Locate the cell with the specified text and output its [x, y] center coordinate. 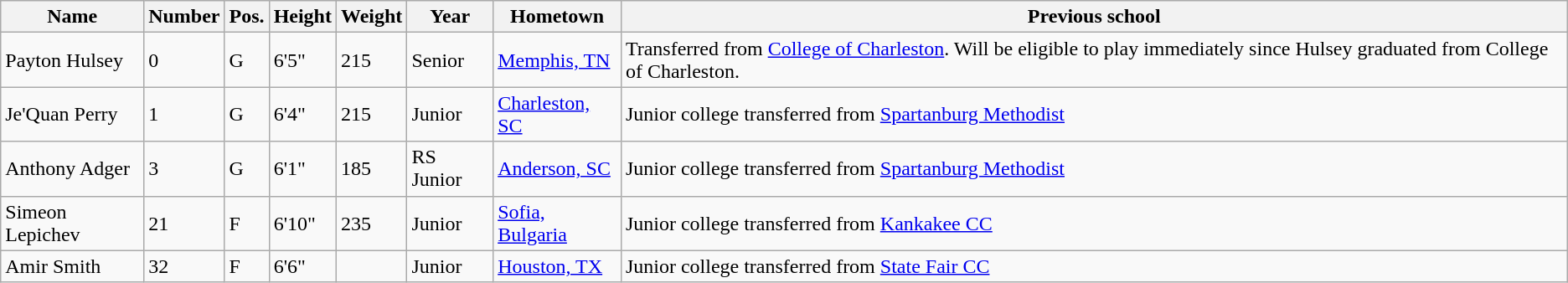
Junior college transferred from Kankakee CC [1094, 223]
Payton Hulsey [72, 60]
Junior college transferred from State Fair CC [1094, 266]
6'10" [302, 223]
Pos. [246, 17]
RS Junior [451, 169]
Sofia, Bulgaria [558, 223]
32 [184, 266]
6'6" [302, 266]
Previous school [1094, 17]
Senior [451, 60]
Anthony Adger [72, 169]
Weight [371, 17]
21 [184, 223]
235 [371, 223]
Charleston, SC [558, 114]
Je'Quan Perry [72, 114]
6'5" [302, 60]
6'1" [302, 169]
Year [451, 17]
Anderson, SC [558, 169]
1 [184, 114]
Transferred from College of Charleston. Will be eligible to play immediately since Hulsey graduated from College of Charleston. [1094, 60]
Houston, TX [558, 266]
Simeon Lepichev [72, 223]
6'4" [302, 114]
185 [371, 169]
Hometown [558, 17]
Name [72, 17]
Height [302, 17]
Amir Smith [72, 266]
3 [184, 169]
Memphis, TN [558, 60]
0 [184, 60]
Number [184, 17]
